Locate the cell with the specified text and output its [x, y] center coordinate. 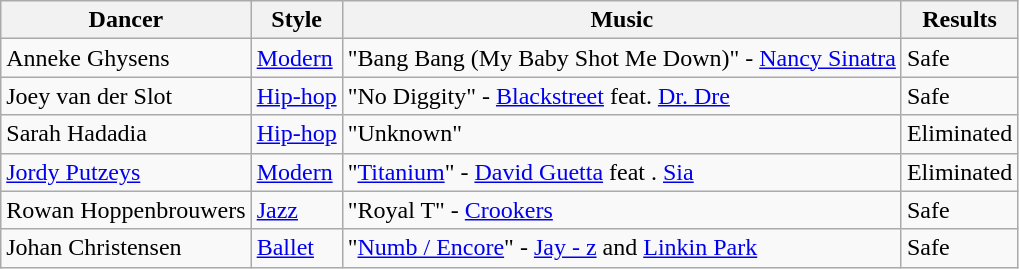
"Titanium" - David Guetta feat . Sia [622, 172]
Music [622, 20]
Johan Christensen [126, 248]
Jordy Putzeys [126, 172]
"Royal T" - Crookers [622, 210]
Jazz [296, 210]
"Unknown" [622, 134]
Rowan Hoppenbrouwers [126, 210]
Anneke Ghysens [126, 58]
Style [296, 20]
Results [959, 20]
"No Diggity" - Blackstreet feat. Dr. Dre [622, 96]
Joey van der Slot [126, 96]
Ballet [296, 248]
"Bang Bang (My Baby Shot Me Down)" - Nancy Sinatra [622, 58]
Sarah Hadadia [126, 134]
Dancer [126, 20]
"Numb / Encore" - Jay - z and Linkin Park [622, 248]
